Return the (X, Y) coordinate for the center point of the cell that contains the specified text.  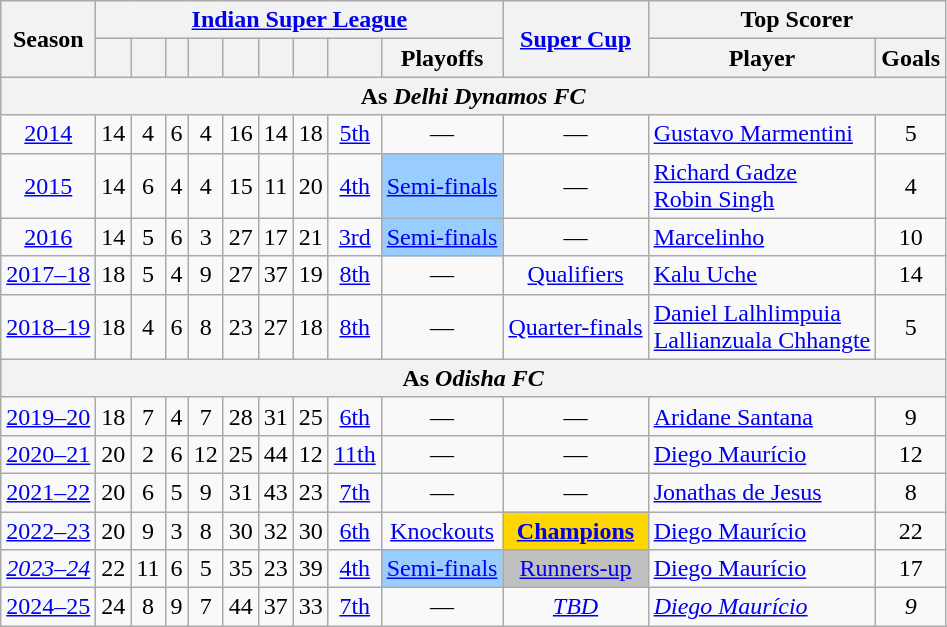
Player (762, 58)
2 (148, 454)
Daniel Lalhlimpuia Lallianzuala Chhangte (762, 326)
33 (310, 607)
32 (276, 531)
2015 (48, 186)
Super Cup (576, 39)
2019–20 (48, 416)
Richard Gadze Robin Singh (762, 186)
19 (310, 275)
2014 (48, 134)
16 (240, 134)
3rd (354, 237)
2016 (48, 237)
35 (240, 569)
As Odisha FC (474, 378)
As Delhi Dynamos FC (474, 96)
39 (310, 569)
43 (276, 492)
5th (354, 134)
Goals (911, 58)
21 (310, 237)
15 (240, 186)
2024–25 (48, 607)
2020–21 (48, 454)
2022–23 (48, 531)
Aridane Santana (762, 416)
Knockouts (442, 531)
Gustavo Marmentini (762, 134)
2018–19 (48, 326)
Runners-up (576, 569)
10 (911, 237)
2017–18 (48, 275)
Playoffs (442, 58)
Kalu Uche (762, 275)
Qualifiers (576, 275)
11th (354, 454)
Marcelinho (762, 237)
24 (114, 607)
Quarter-finals (576, 326)
2023–24 (48, 569)
Indian Super League (300, 20)
Season (48, 39)
Top Scorer (796, 20)
2021–22 (48, 492)
28 (240, 416)
Champions (576, 531)
TBD (576, 607)
Jonathas de Jesus (762, 492)
